Extract the (X, Y) coordinate from the center of the cell holding the provided text.  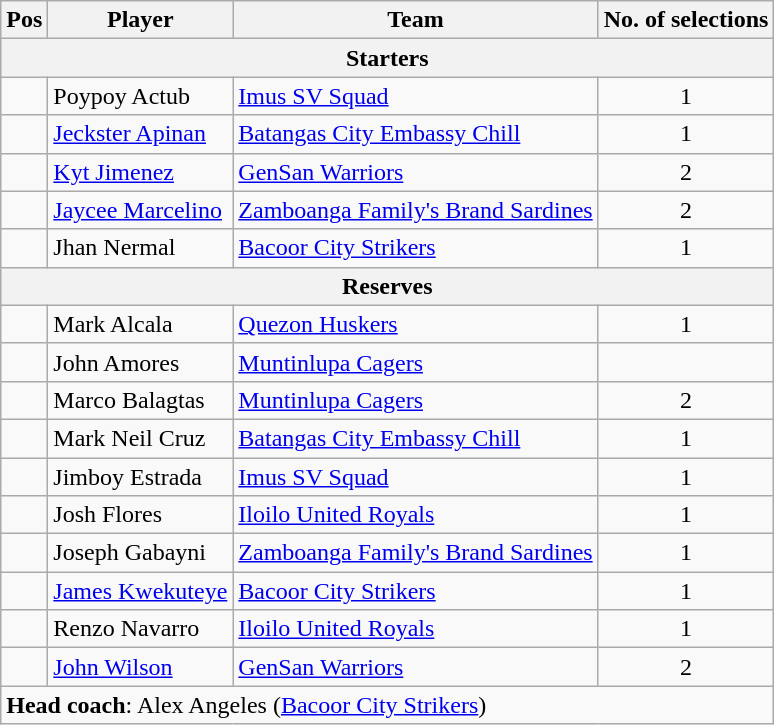
Mark Alcala (140, 324)
Mark Neil Cruz (140, 438)
No. of selections (686, 20)
John Wilson (140, 667)
John Amores (140, 362)
Josh Flores (140, 515)
Joseph Gabayni (140, 553)
James Kwekuteye (140, 591)
Quezon Huskers (416, 324)
Player (140, 20)
Head coach: Alex Angeles (Bacoor City Strikers) (388, 705)
Team (416, 20)
Starters (388, 58)
Poypoy Actub (140, 96)
Pos (24, 20)
Jhan Nermal (140, 248)
Jeckster Apinan (140, 134)
Kyt Jimenez (140, 172)
Marco Balagtas (140, 400)
Jaycee Marcelino (140, 210)
Reserves (388, 286)
Renzo Navarro (140, 629)
Jimboy Estrada (140, 477)
